Return (x, y) of the center of cell containing provided text 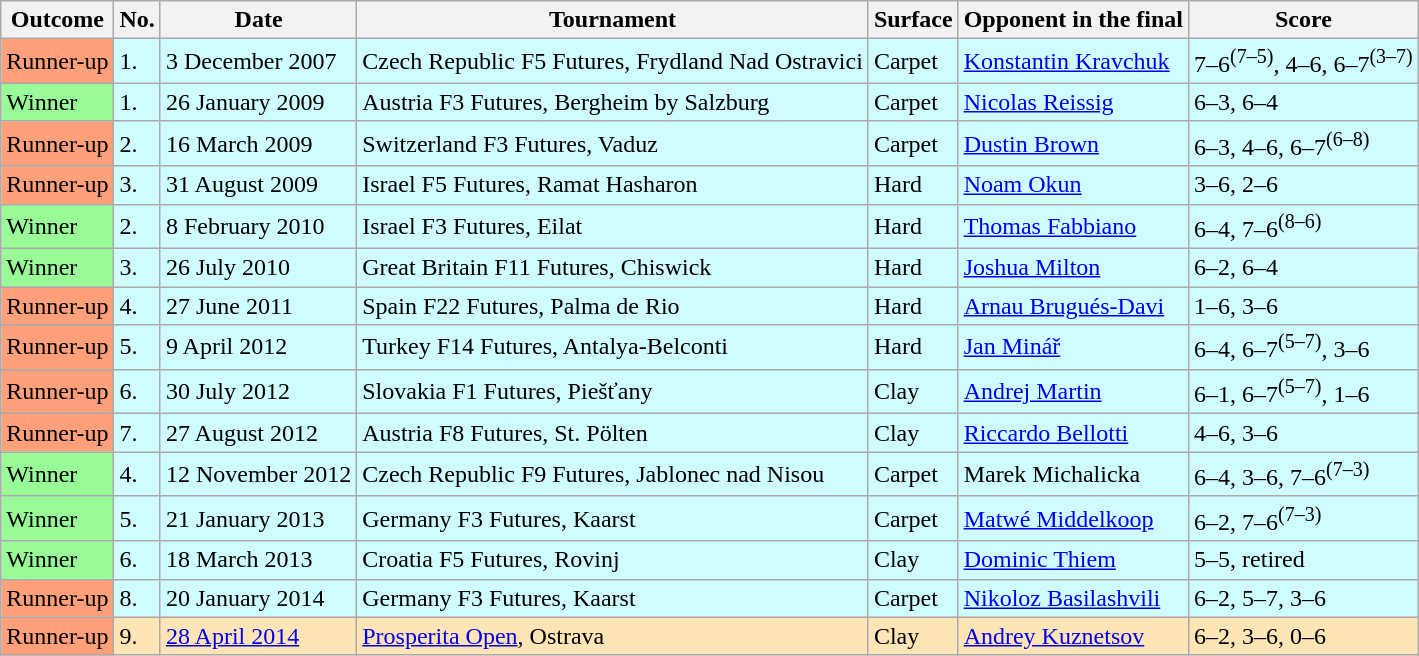
6–2, 3–6, 0–6 (1304, 636)
Prosperita Open, Ostrava (613, 636)
26 July 2010 (258, 268)
Dustin Brown (1073, 144)
Great Britain F11 Futures, Chiswick (613, 268)
Surface (913, 20)
6–3, 6–4 (1304, 102)
No. (137, 20)
Austria F3 Futures, Bergheim by Salzburg (613, 102)
Jan Minář (1073, 348)
Marek Michalicka (1073, 474)
Dominic Thiem (1073, 560)
21 January 2013 (258, 518)
Switzerland F3 Futures, Vaduz (613, 144)
6–4, 6–7(5–7), 3–6 (1304, 348)
Czech Republic F5 Futures, Frydland Nad Ostravici (613, 62)
7. (137, 433)
Riccardo Bellotti (1073, 433)
Croatia F5 Futures, Rovinj (613, 560)
Joshua Milton (1073, 268)
27 August 2012 (258, 433)
Slovakia F1 Futures, Piešťany (613, 392)
Matwé Middelkoop (1073, 518)
Israel F3 Futures, Eilat (613, 226)
Nikoloz Basilashvili (1073, 598)
8 February 2010 (258, 226)
Opponent in the final (1073, 20)
Score (1304, 20)
Date (258, 20)
3–6, 2–6 (1304, 185)
6–1, 6–7(5–7), 1–6 (1304, 392)
Tournament (613, 20)
28 April 2014 (258, 636)
16 March 2009 (258, 144)
5–5, retired (1304, 560)
Turkey F14 Futures, Antalya-Belconti (613, 348)
26 January 2009 (258, 102)
7–6(7–5), 4–6, 6–7(3–7) (1304, 62)
Spain F22 Futures, Palma de Rio (613, 306)
6–2, 7–6(7–3) (1304, 518)
6–2, 5–7, 3–6 (1304, 598)
12 November 2012 (258, 474)
6–4, 7–6(8–6) (1304, 226)
Thomas Fabbiano (1073, 226)
27 June 2011 (258, 306)
Konstantin Kravchuk (1073, 62)
Andrej Martin (1073, 392)
Austria F8 Futures, St. Pölten (613, 433)
31 August 2009 (258, 185)
6–2, 6–4 (1304, 268)
1–6, 3–6 (1304, 306)
Andrey Kuznetsov (1073, 636)
9. (137, 636)
Israel F5 Futures, Ramat Hasharon (613, 185)
18 March 2013 (258, 560)
Nicolas Reissig (1073, 102)
20 January 2014 (258, 598)
Outcome (58, 20)
9 April 2012 (258, 348)
Arnau Brugués-Davi (1073, 306)
4–6, 3–6 (1304, 433)
3 December 2007 (258, 62)
Noam Okun (1073, 185)
8. (137, 598)
6–3, 4–6, 6–7(6–8) (1304, 144)
30 July 2012 (258, 392)
Czech Republic F9 Futures, Jablonec nad Nisou (613, 474)
6–4, 3–6, 7–6(7–3) (1304, 474)
